Provide the [X, Y] coordinate of the cell's center where the given text is located.  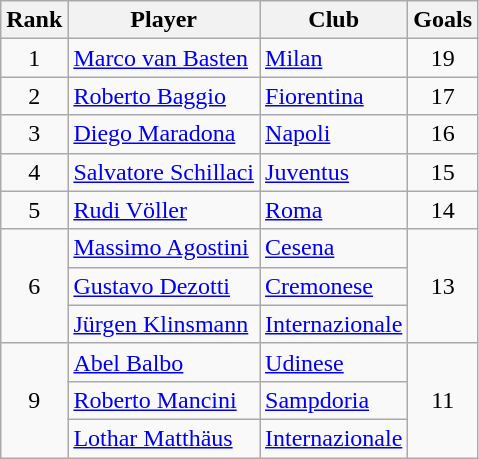
Massimo Agostini [164, 248]
Abel Balbo [164, 362]
11 [443, 400]
Club [334, 20]
1 [34, 58]
Fiorentina [334, 96]
Cremonese [334, 286]
14 [443, 210]
Juventus [334, 172]
Roberto Baggio [164, 96]
6 [34, 286]
Jürgen Klinsmann [164, 324]
Roma [334, 210]
Salvatore Schillaci [164, 172]
Napoli [334, 134]
Gustavo Dezotti [164, 286]
Lothar Matthäus [164, 438]
5 [34, 210]
Player [164, 20]
13 [443, 286]
Sampdoria [334, 400]
Goals [443, 20]
Roberto Mancini [164, 400]
19 [443, 58]
15 [443, 172]
Rudi Völler [164, 210]
3 [34, 134]
Cesena [334, 248]
Udinese [334, 362]
Diego Maradona [164, 134]
4 [34, 172]
16 [443, 134]
Milan [334, 58]
17 [443, 96]
Marco van Basten [164, 58]
9 [34, 400]
Rank [34, 20]
2 [34, 96]
